Identify which cell holds the provided text, then report its [x, y] central coordinate. 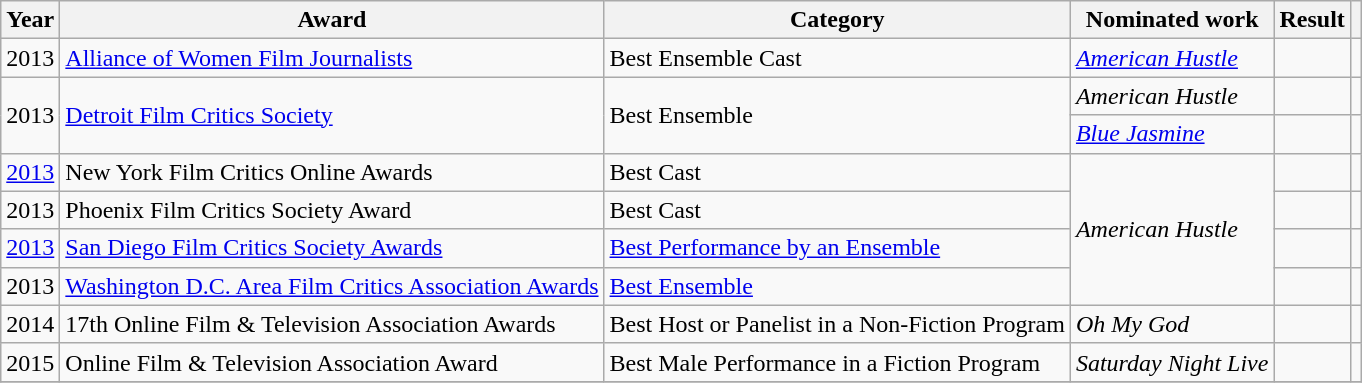
Best Host or Panelist in a Non-Fiction Program [837, 324]
Alliance of Women Film Journalists [332, 58]
2014 [30, 324]
Best Ensemble Cast [837, 58]
2015 [30, 362]
Year [30, 20]
New York Film Critics Online Awards [332, 172]
San Diego Film Critics Society Awards [332, 248]
Washington D.C. Area Film Critics Association Awards [332, 286]
Online Film & Television Association Award [332, 362]
Result [1312, 20]
Blue Jasmine [1172, 134]
Oh My God [1172, 324]
Category [837, 20]
Phoenix Film Critics Society Award [332, 210]
Nominated work [1172, 20]
17th Online Film & Television Association Awards [332, 324]
Best Performance by an Ensemble [837, 248]
Saturday Night Live [1172, 362]
Detroit Film Critics Society [332, 115]
Award [332, 20]
Best Male Performance in a Fiction Program [837, 362]
